Detect which cell encompasses the target text, then output its (X, Y) center coordinate. 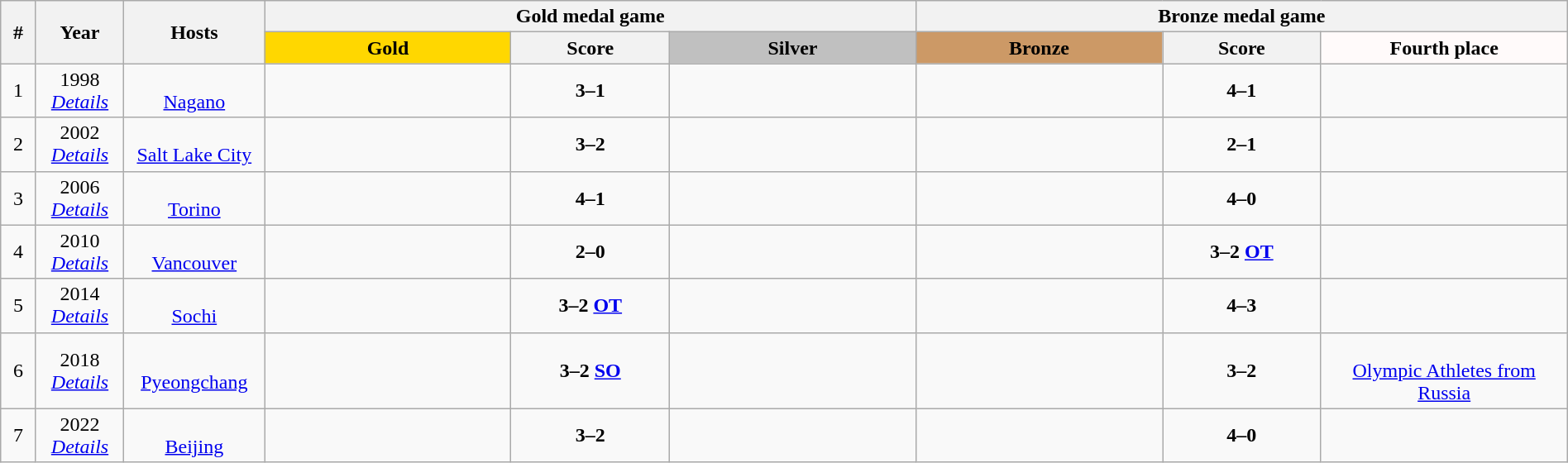
Pyeongchang (194, 370)
Gold medal game (590, 17)
Bronze medal game (1242, 17)
Year (79, 32)
2–0 (590, 251)
2014 Details (79, 306)
4 (18, 251)
1998 Details (79, 91)
Torino (194, 198)
Salt Lake City (194, 144)
2018 Details (79, 370)
2–1 (1242, 144)
Silver (793, 48)
2 (18, 144)
6 (18, 370)
Gold (388, 48)
Bronze (1040, 48)
3–2 SO (590, 370)
7 (18, 435)
2006 Details (79, 198)
3 (18, 198)
Sochi (194, 306)
Olympic Athletes from Russia (1444, 370)
Beijing (194, 435)
4–3 (1242, 306)
2022 Details (79, 435)
5 (18, 306)
# (18, 32)
3–1 (590, 91)
2010 Details (79, 251)
1 (18, 91)
2002 Details (79, 144)
Hosts (194, 32)
Vancouver (194, 251)
Fourth place (1444, 48)
Nagano (194, 91)
